Return (x, y) of the center of cell containing provided text 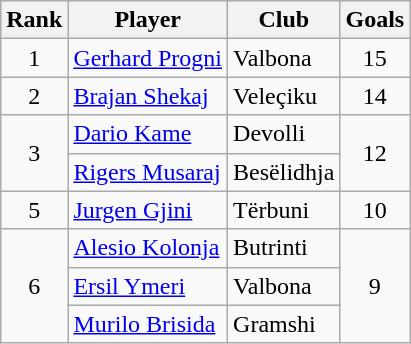
12 (375, 153)
Club (284, 20)
15 (375, 58)
Ersil Ymeri (148, 286)
Murilo Brisida (148, 324)
Butrinti (284, 248)
9 (375, 286)
Rigers Musaraj (148, 172)
14 (375, 96)
Player (148, 20)
10 (375, 210)
Besëlidhja (284, 172)
Tërbuni (284, 210)
Gramshi (284, 324)
Brajan Shekaj (148, 96)
6 (34, 286)
5 (34, 210)
Veleçiku (284, 96)
Goals (375, 20)
3 (34, 153)
Gerhard Progni (148, 58)
Jurgen Gjini (148, 210)
Devolli (284, 134)
2 (34, 96)
Dario Kame (148, 134)
1 (34, 58)
Rank (34, 20)
Alesio Kolonja (148, 248)
